Output the (X, Y) coordinate of the center of the cell containing the given text.  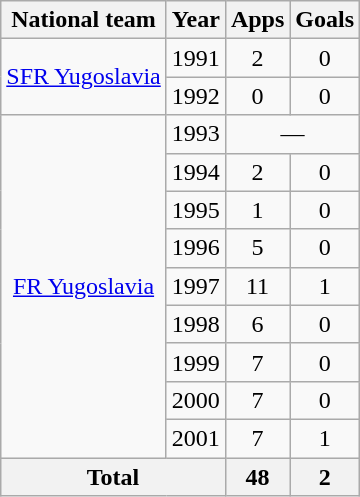
— (292, 134)
1996 (196, 248)
1997 (196, 286)
48 (257, 477)
National team (84, 20)
1998 (196, 324)
1992 (196, 96)
1999 (196, 362)
Year (196, 20)
1991 (196, 58)
6 (257, 324)
FR Yugoslavia (84, 286)
5 (257, 248)
1994 (196, 172)
2001 (196, 438)
2000 (196, 400)
1995 (196, 210)
Goals (325, 20)
SFR Yugoslavia (84, 77)
11 (257, 286)
Apps (257, 20)
Total (114, 477)
1993 (196, 134)
